Extract the (x, y) coordinate from the center of the cell holding the provided text.  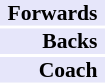
Backs (52, 41)
Forwards (52, 13)
Coach (52, 70)
